Identify which cell holds the provided text, then report its (X, Y) central coordinate. 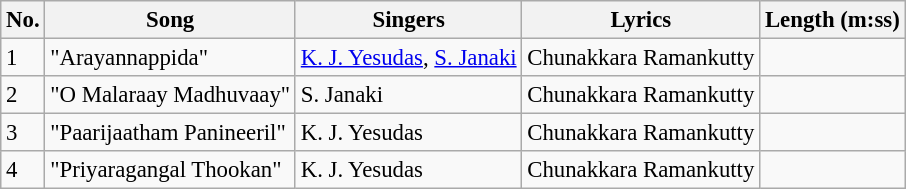
Lyrics (641, 20)
3 (23, 133)
"O Malaraay Madhuvaay" (170, 95)
"Priyaragangal Thookan" (170, 170)
Singers (408, 20)
"Paarijaatham Panineeril" (170, 133)
4 (23, 170)
1 (23, 58)
K. J. Yesudas, S. Janaki (408, 58)
S. Janaki (408, 95)
Length (m:ss) (832, 20)
"Arayannappida" (170, 58)
Song (170, 20)
No. (23, 20)
2 (23, 95)
